Scan for the cell matching the given text and deliver its [x, y] coordinate at center. 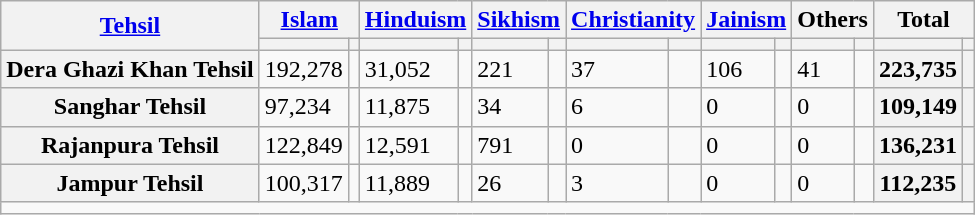
11,889 [408, 183]
Sanghar Tehsil [130, 107]
221 [510, 69]
192,278 [304, 69]
12,591 [408, 145]
97,234 [304, 107]
Others [833, 20]
106 [738, 69]
791 [510, 145]
37 [618, 69]
26 [510, 183]
31,052 [408, 69]
100,317 [304, 183]
Tehsil [130, 26]
11,875 [408, 107]
136,231 [918, 145]
Jampur Tehsil [130, 183]
Dera Ghazi Khan Tehsil [130, 69]
223,735 [918, 69]
41 [823, 69]
Hinduism [415, 20]
Jainism [746, 20]
34 [510, 107]
3 [618, 183]
Islam [309, 20]
109,149 [918, 107]
Rajanpura Tehsil [130, 145]
122,849 [304, 145]
Total [923, 20]
Sikhism [519, 20]
112,235 [918, 183]
Christianity [634, 20]
6 [618, 107]
